Locate the cell with the specified text and output its (X, Y) center coordinate. 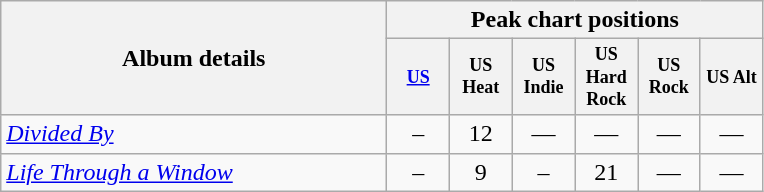
US Heat (480, 77)
9 (480, 172)
US Alt (732, 77)
US Indie (544, 77)
21 (606, 172)
Divided By (194, 134)
US Hard Rock (606, 77)
Life Through a Window (194, 172)
Album details (194, 58)
12 (480, 134)
US (418, 77)
US Rock (670, 77)
Peak chart positions (575, 20)
